Provide the [X, Y] coordinate of the cell's center where the given text is located.  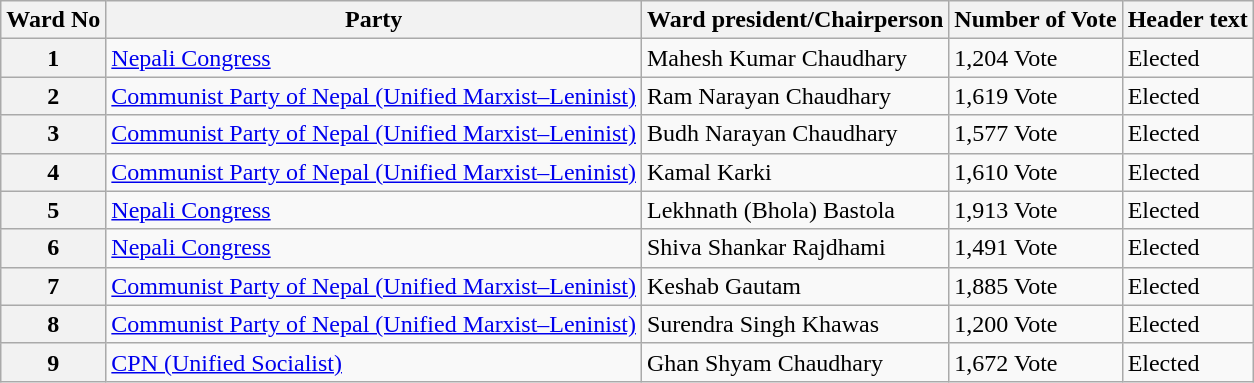
Ram Narayan Chaudhary [794, 96]
CPN (Unified Socialist) [374, 362]
1,672 Vote [1036, 362]
1 [54, 58]
Kamal Karki [794, 172]
1,577 Vote [1036, 134]
7 [54, 286]
Party [374, 20]
1,619 Vote [1036, 96]
Ghan Shyam Chaudhary [794, 362]
3 [54, 134]
4 [54, 172]
Ward No [54, 20]
1,491 Vote [1036, 248]
Ward president/Chairperson [794, 20]
8 [54, 324]
5 [54, 210]
1,885 Vote [1036, 286]
1,913 Vote [1036, 210]
1,200 Vote [1036, 324]
1,204 Vote [1036, 58]
Mahesh Kumar Chaudhary [794, 58]
9 [54, 362]
Header text [1188, 20]
Budh Narayan Chaudhary [794, 134]
Surendra Singh Khawas [794, 324]
1,610 Vote [1036, 172]
Keshab Gautam [794, 286]
Shiva Shankar Rajdhami [794, 248]
6 [54, 248]
Lekhnath (Bhola) Bastola [794, 210]
Number of Vote [1036, 20]
2 [54, 96]
